Capture the cell that displays the provided text and extract its [X, Y] central coordinate. 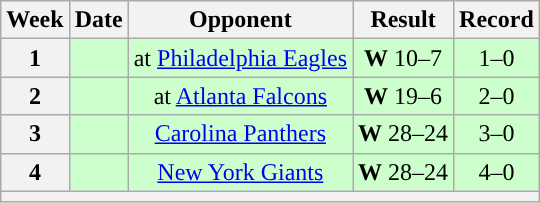
New York Giants [240, 172]
4–0 [497, 172]
at Philadelphia Eagles [240, 58]
4 [35, 172]
3–0 [497, 134]
Date [98, 20]
2–0 [497, 96]
2 [35, 96]
at Atlanta Falcons [240, 96]
W 10–7 [404, 58]
W 19–6 [404, 96]
3 [35, 134]
1–0 [497, 58]
Opponent [240, 20]
Result [404, 20]
Week [35, 20]
Record [497, 20]
Carolina Panthers [240, 134]
1 [35, 58]
